From the cell containing the given text, extract its center point as (x, y) coordinate. 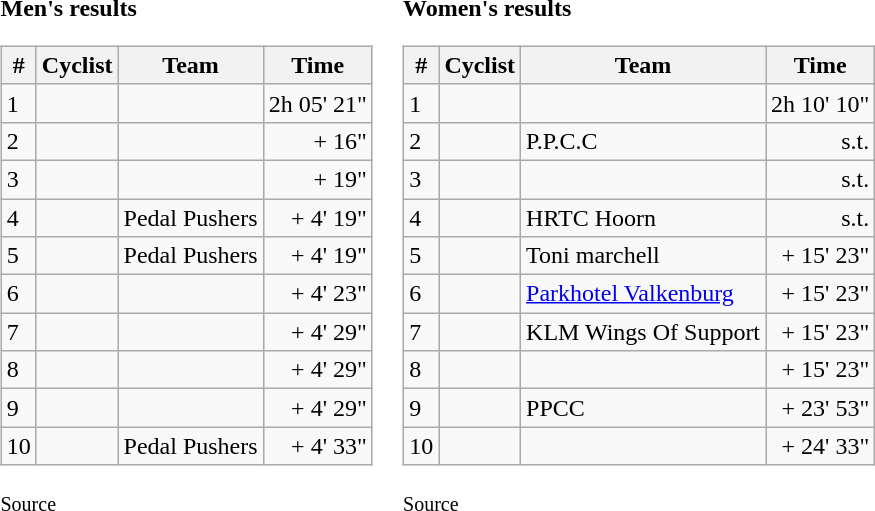
2h 05' 21" (318, 103)
P.P.C.C (644, 141)
KLM Wings Of Support (644, 332)
+ 24' 33" (820, 446)
HRTC Hoorn (644, 217)
+ 16" (318, 141)
Parkhotel Valkenburg (644, 294)
Toni marchell (644, 256)
+ 19" (318, 179)
+ 23' 53" (820, 408)
PPCC (644, 408)
+ 4' 33" (318, 446)
+ 4' 23" (318, 294)
2h 10' 10" (820, 103)
